Detect which cell encompasses the target text, then output its [x, y] center coordinate. 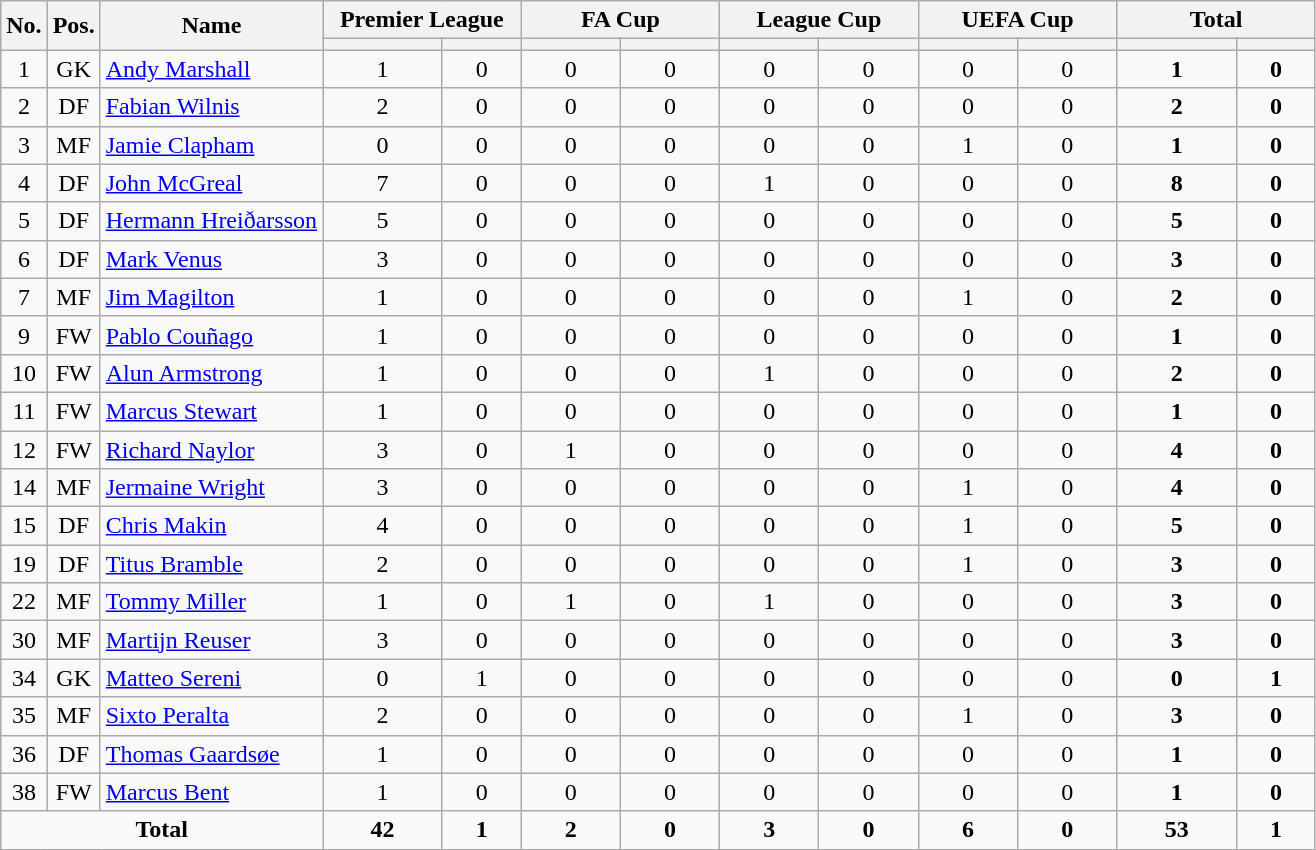
Martijn Reuser [211, 640]
15 [24, 526]
Jermaine Wright [211, 488]
34 [24, 678]
Tommy Miller [211, 602]
Thomas Gaardsøe [211, 754]
John McGreal [211, 183]
League Cup [820, 20]
10 [24, 373]
19 [24, 564]
42 [383, 830]
22 [24, 602]
38 [24, 792]
FA Cup [620, 20]
Jim Magilton [211, 297]
53 [1177, 830]
Marcus Stewart [211, 411]
Marcus Bent [211, 792]
14 [24, 488]
35 [24, 716]
Fabian Wilnis [211, 107]
Titus Bramble [211, 564]
Jamie Clapham [211, 145]
30 [24, 640]
Richard Naylor [211, 449]
No. [24, 26]
36 [24, 754]
12 [24, 449]
Hermann Hreiðarsson [211, 221]
Name [211, 26]
Chris Makin [211, 526]
11 [24, 411]
Andy Marshall [211, 69]
Pablo Couñago [211, 335]
Premier League [422, 20]
UEFA Cup [1018, 20]
Pos. [74, 26]
Matteo Sereni [211, 678]
8 [1177, 183]
Sixto Peralta [211, 716]
9 [24, 335]
Mark Venus [211, 259]
Alun Armstrong [211, 373]
